Search for the cell housing the specified text and yield its [x, y] center coordinate. 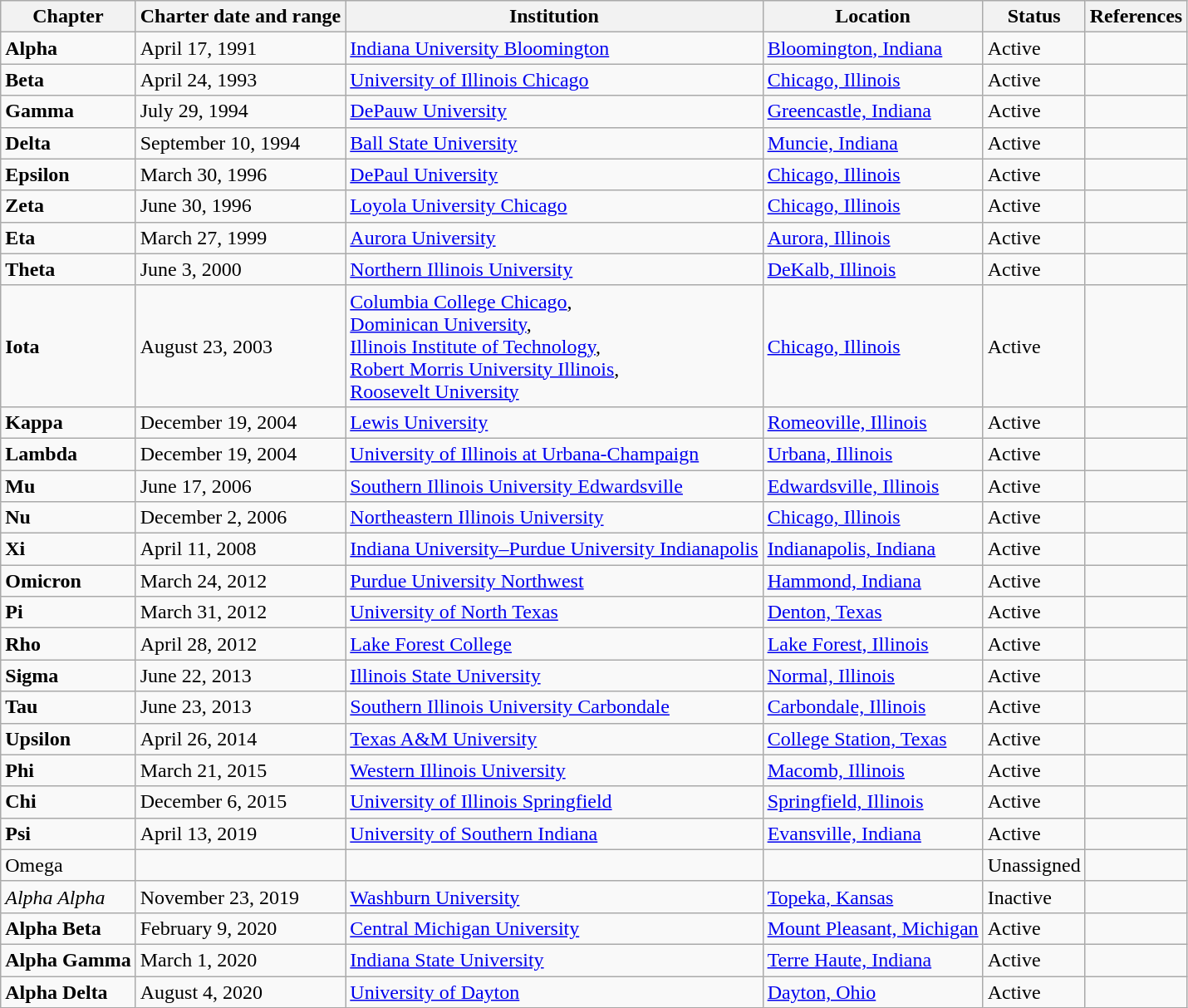
University of Dayton [554, 991]
Phi [68, 770]
References [1136, 17]
June 3, 2000 [241, 269]
March 24, 2012 [241, 581]
Institution [554, 17]
Delta [68, 143]
Edwardsville, Illinois [872, 486]
March 30, 1996 [241, 175]
August 4, 2020 [241, 991]
Central Michigan University [554, 928]
June 30, 1996 [241, 206]
Romeoville, Illinois [872, 422]
Western Illinois University [554, 770]
Kappa [68, 422]
Zeta [68, 206]
Denton, Texas [872, 612]
Hammond, Indiana [872, 581]
Evansville, Indiana [872, 833]
Xi [68, 549]
Northeastern Illinois University [554, 518]
Dayton, Ohio [872, 991]
Lambda [68, 454]
April 28, 2012 [241, 644]
Chapter [68, 17]
Muncie, Indiana [872, 143]
Alpha Gamma [68, 960]
DePauw University [554, 111]
June 17, 2006 [241, 486]
Springfield, Illinois [872, 802]
Indiana University Bloomington [554, 48]
Nu [68, 518]
Mount Pleasant, Michigan [872, 928]
Pi [68, 612]
April 24, 1993 [241, 80]
Beta [68, 80]
Alpha [68, 48]
Texas A&M University [554, 739]
June 22, 2013 [241, 676]
Alpha Alpha [68, 897]
Lewis University [554, 422]
Macomb, Illinois [872, 770]
March 27, 1999 [241, 238]
College Station, Texas [872, 739]
Purdue University Northwest [554, 581]
April 11, 2008 [241, 549]
Ball State University [554, 143]
Columbia College Chicago,Dominican University,Illinois Institute of Technology,Robert Morris University Illinois,Roosevelt University [554, 346]
April 26, 2014 [241, 739]
March 21, 2015 [241, 770]
Epsilon [68, 175]
Chi [68, 802]
Mu [68, 486]
DePaul University [554, 175]
Inactive [1033, 897]
Eta [68, 238]
Omega [68, 865]
Washburn University [554, 897]
Southern Illinois University Carbondale [554, 707]
December 2, 2006 [241, 518]
April 17, 1991 [241, 48]
April 13, 2019 [241, 833]
University of Illinois Chicago [554, 80]
Indianapolis, Indiana [872, 549]
Indiana University–Purdue University Indianapolis [554, 549]
Upsilon [68, 739]
August 23, 2003 [241, 346]
Lake Forest, Illinois [872, 644]
Greencastle, Indiana [872, 111]
University of Illinois Springfield [554, 802]
December 6, 2015 [241, 802]
Status [1033, 17]
Charter date and range [241, 17]
Topeka, Kansas [872, 897]
Sigma [68, 676]
University of Illinois at Urbana-Champaign [554, 454]
November 23, 2019 [241, 897]
Iota [68, 346]
Alpha Beta [68, 928]
Alpha Delta [68, 991]
Omicron [68, 581]
February 9, 2020 [241, 928]
March 31, 2012 [241, 612]
Unassigned [1033, 865]
September 10, 1994 [241, 143]
Northern Illinois University [554, 269]
Aurora University [554, 238]
Normal, Illinois [872, 676]
Tau [68, 707]
University of Southern Indiana [554, 833]
University of North Texas [554, 612]
Southern Illinois University Edwardsville [554, 486]
Aurora, Illinois [872, 238]
Bloomington, Indiana [872, 48]
DeKalb, Illinois [872, 269]
June 23, 2013 [241, 707]
July 29, 1994 [241, 111]
Location [872, 17]
Theta [68, 269]
Rho [68, 644]
Terre Haute, Indiana [872, 960]
March 1, 2020 [241, 960]
Carbondale, Illinois [872, 707]
Loyola University Chicago [554, 206]
Gamma [68, 111]
Psi [68, 833]
Urbana, Illinois [872, 454]
Lake Forest College [554, 644]
Illinois State University [554, 676]
Indiana State University [554, 960]
